Determine the [x, y] coordinate at the center of the cell enclosing the given text.  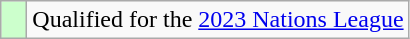
Qualified for the 2023 Nations League [218, 20]
